For the text-containing cell, return its midpoint in [X, Y] coordinate format. 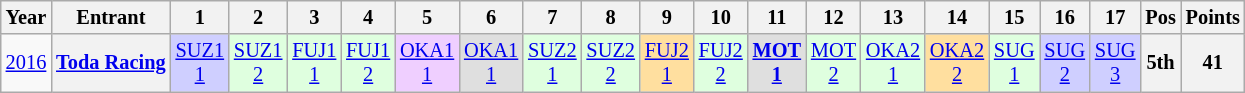
2016 [26, 63]
Year [26, 17]
6 [491, 17]
17 [1115, 17]
13 [893, 17]
SUZ11 [200, 63]
3 [314, 17]
15 [1014, 17]
2 [258, 17]
Pos [1160, 17]
7 [552, 17]
SUZ12 [258, 63]
MOT2 [834, 63]
FUJ22 [721, 63]
16 [1065, 17]
11 [777, 17]
5th [1160, 63]
14 [957, 17]
12 [834, 17]
9 [667, 17]
8 [611, 17]
FUJ12 [368, 63]
OKA21 [893, 63]
5 [427, 17]
SUZ22 [611, 63]
FUJ11 [314, 63]
10 [721, 17]
41 [1213, 63]
OKA22 [957, 63]
SUZ21 [552, 63]
4 [368, 17]
SUG3 [1115, 63]
SUG2 [1065, 63]
1 [200, 17]
FUJ21 [667, 63]
Entrant [110, 17]
MOT1 [777, 63]
SUG1 [1014, 63]
Toda Racing [110, 63]
Points [1213, 17]
